Determine the (x, y) coordinate at the center of the cell enclosing the given text.  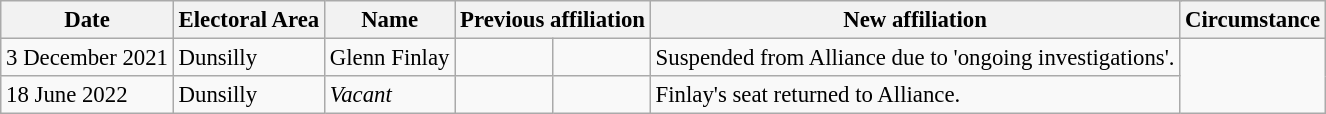
Finlay's seat returned to Alliance. (914, 95)
Suspended from Alliance due to 'ongoing investigations'. (914, 58)
18 June 2022 (88, 95)
Glenn Finlay (390, 58)
Name (390, 20)
Circumstance (1253, 20)
Electoral Area (248, 20)
Vacant (390, 95)
Previous affiliation (553, 20)
3 December 2021 (88, 58)
Date (88, 20)
New affiliation (914, 20)
